Provide the (x, y) coordinate of the cell's center where the given text is located.  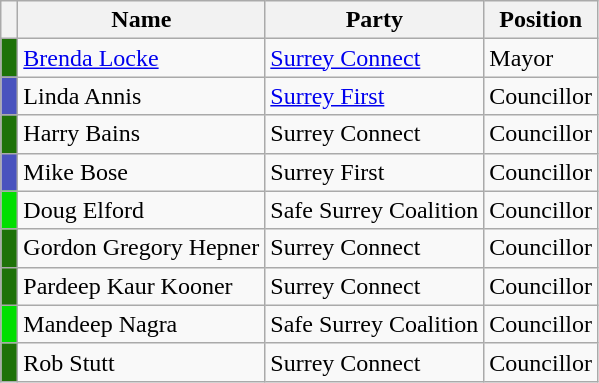
Doug Elford (142, 210)
Gordon Gregory Hepner (142, 248)
Harry Bains (142, 134)
Position (541, 20)
Brenda Locke (142, 58)
Rob Stutt (142, 362)
Mayor (541, 58)
Mike Bose (142, 172)
Pardeep Kaur Kooner (142, 286)
Linda Annis (142, 96)
Mandeep Nagra (142, 324)
Party (374, 20)
Name (142, 20)
